Return the (x, y) coordinate for the center point of the cell that contains the specified text.  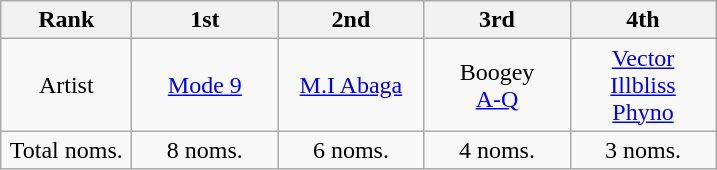
BoogeyA-Q (497, 85)
8 noms. (205, 150)
3 noms. (643, 150)
1st (205, 20)
6 noms. (351, 150)
2nd (351, 20)
VectorIllblissPhyno (643, 85)
Rank (66, 20)
4th (643, 20)
M.I Abaga (351, 85)
Total noms. (66, 150)
Artist (66, 85)
3rd (497, 20)
Mode 9 (205, 85)
4 noms. (497, 150)
